Capture the cell that displays the provided text and extract its [x, y] central coordinate. 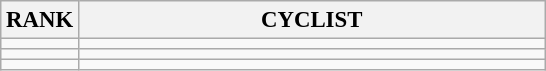
RANK [40, 20]
CYCLIST [312, 20]
